Identify which cell holds the provided text, then report its [X, Y] central coordinate. 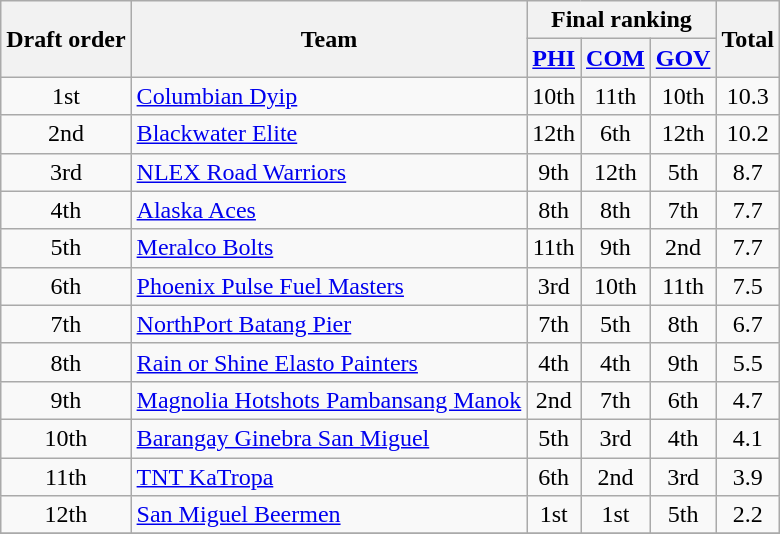
Alaska Aces [329, 210]
COM [616, 58]
GOV [683, 58]
10.2 [748, 134]
Team [329, 39]
6.7 [748, 324]
TNT KaTropa [329, 477]
Columbian Dyip [329, 96]
7.5 [748, 286]
Draft order [66, 39]
Phoenix Pulse Fuel Masters [329, 286]
3.9 [748, 477]
Total [748, 39]
2.2 [748, 515]
Blackwater Elite [329, 134]
8.7 [748, 172]
NorthPort Batang Pier [329, 324]
NLEX Road Warriors [329, 172]
Magnolia Hotshots Pambansang Manok [329, 400]
PHI [554, 58]
Meralco Bolts [329, 248]
Rain or Shine Elasto Painters [329, 362]
Barangay Ginebra San Miguel [329, 438]
5.5 [748, 362]
10.3 [748, 96]
San Miguel Beermen [329, 515]
4.7 [748, 400]
Final ranking [622, 20]
4.1 [748, 438]
